Provide the [x, y] coordinate of the cell's center where the given text is located.  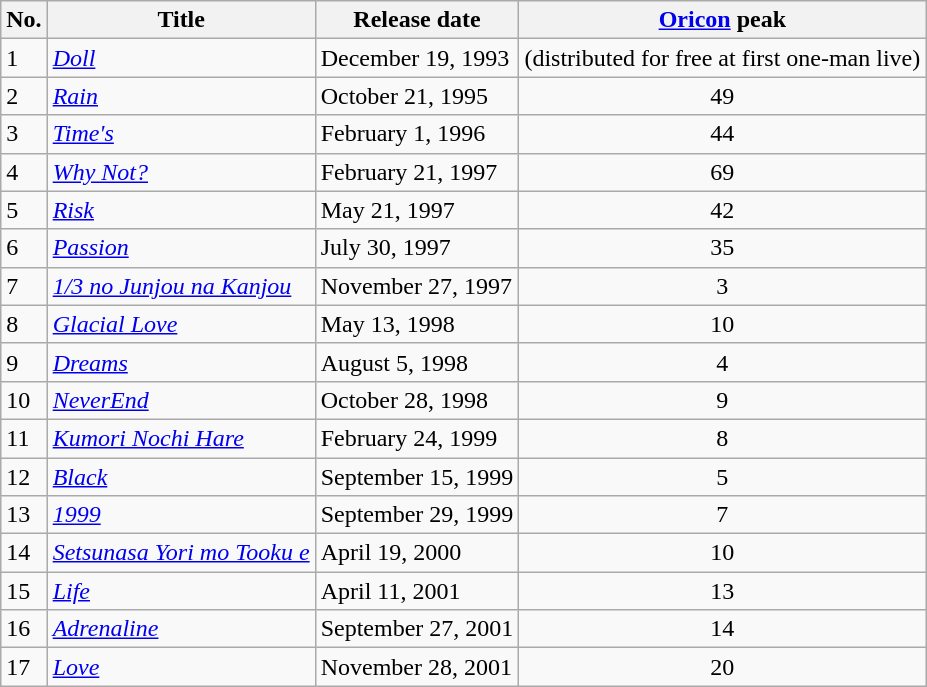
October 21, 1995 [417, 96]
Doll [181, 58]
(distributed for free at first one-man live) [722, 58]
1999 [181, 515]
1 [24, 58]
November 28, 2001 [417, 667]
Title [181, 20]
February 1, 1996 [417, 134]
February 24, 1999 [417, 438]
August 5, 1998 [417, 362]
20 [722, 667]
Passion [181, 248]
September 15, 1999 [417, 477]
May 21, 1997 [417, 210]
17 [24, 667]
2 [24, 96]
Black [181, 477]
69 [722, 172]
November 27, 1997 [417, 286]
Setsunasa Yori mo Tooku e [181, 553]
1/3 no Junjou na Kanjou [181, 286]
April 19, 2000 [417, 553]
Life [181, 591]
Release date [417, 20]
Rain [181, 96]
Why Not? [181, 172]
Risk [181, 210]
No. [24, 20]
Time's [181, 134]
44 [722, 134]
42 [722, 210]
December 19, 1993 [417, 58]
Love [181, 667]
35 [722, 248]
15 [24, 591]
Dreams [181, 362]
16 [24, 629]
May 13, 1998 [417, 324]
6 [24, 248]
April 11, 2001 [417, 591]
49 [722, 96]
July 30, 1997 [417, 248]
Kumori Nochi Hare [181, 438]
Oricon peak [722, 20]
September 29, 1999 [417, 515]
12 [24, 477]
Glacial Love [181, 324]
Adrenaline [181, 629]
February 21, 1997 [417, 172]
September 27, 2001 [417, 629]
11 [24, 438]
October 28, 1998 [417, 400]
NeverEnd [181, 400]
